Detect which cell encompasses the target text, then output its [x, y] center coordinate. 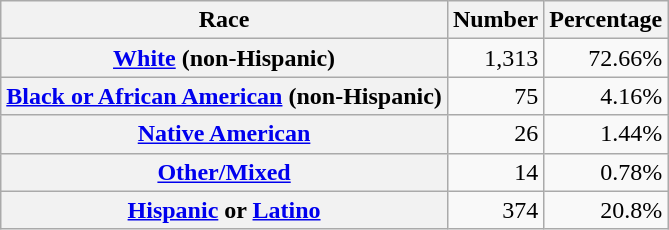
Black or African American (non-Hispanic) [224, 96]
Number [495, 20]
Other/Mixed [224, 172]
1,313 [495, 58]
Percentage [606, 20]
Hispanic or Latino [224, 210]
0.78% [606, 172]
Race [224, 20]
20.8% [606, 210]
14 [495, 172]
White (non-Hispanic) [224, 58]
4.16% [606, 96]
Native American [224, 134]
374 [495, 210]
1.44% [606, 134]
75 [495, 96]
72.66% [606, 58]
26 [495, 134]
